Pinpoint the cell where the given text exists, returning its [x, y] midpoint coordinate. 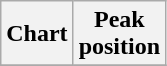
Chart [37, 34]
Peakposition [119, 34]
